From the cell containing the given text, extract its center point as (x, y) coordinate. 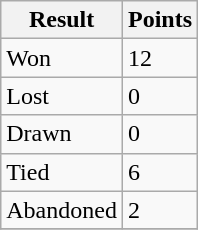
Drawn (62, 134)
Tied (62, 172)
12 (160, 58)
Won (62, 58)
Lost (62, 96)
Result (62, 20)
Points (160, 20)
6 (160, 172)
Abandoned (62, 210)
2 (160, 210)
